Pinpoint the cell where the given text exists, returning its [X, Y] midpoint coordinate. 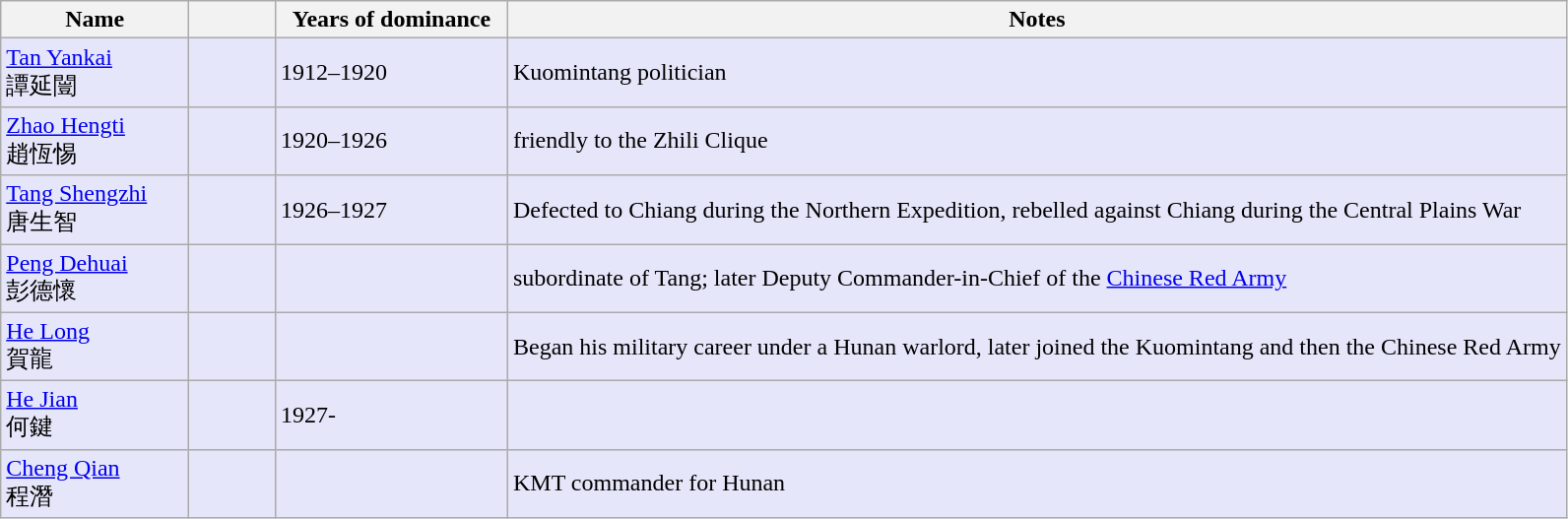
Zhao Hengti趙恆惕 [95, 141]
1927- [391, 416]
subordinate of Tang; later Deputy Commander-in-Chief of the Chinese Red Army [1036, 279]
Defected to Chiang during the Northern Expedition, rebelled against Chiang during the Central Plains War [1036, 210]
Kuomintang politician [1036, 73]
Tang Shengzhi唐生智 [95, 210]
1920–1926 [391, 141]
1912–1920 [391, 73]
KMT commander for Hunan [1036, 484]
He Jian何鍵 [95, 416]
Name [95, 20]
Peng Dehuai彭德懷 [95, 279]
He Long賀龍 [95, 347]
Began his military career under a Hunan warlord, later joined the Kuomintang and then the Chinese Red Army [1036, 347]
friendly to the Zhili Clique [1036, 141]
Years of dominance [391, 20]
Tan Yankai譚延闓 [95, 73]
Cheng Qian程潛 [95, 484]
1926–1927 [391, 210]
Notes [1036, 20]
